Locate the cell with the specified text and output its (x, y) center coordinate. 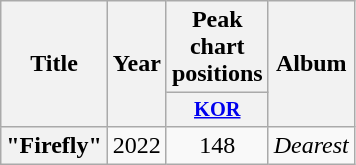
KOR (217, 110)
"Firefly" (54, 145)
Year (136, 64)
2022 (136, 145)
Album (311, 64)
148 (217, 145)
Title (54, 64)
Peak chart positions (217, 47)
Dearest (311, 145)
